Extract the (X, Y) coordinate from the center of the cell holding the provided text.  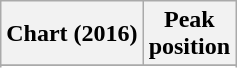
Chart (2016) (72, 34)
Peakposition (189, 34)
